Provide the [x, y] coordinate of the cell's center where the given text is located.  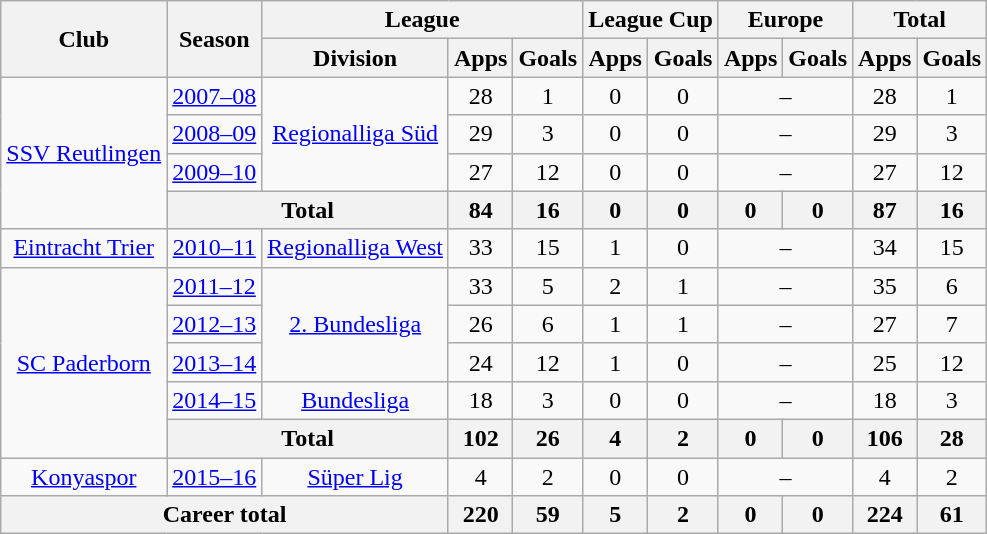
SSV Reutlingen [84, 153]
59 [548, 515]
Bundesliga [356, 400]
35 [885, 286]
25 [885, 362]
2013–14 [214, 362]
106 [885, 438]
Eintracht Trier [84, 248]
Season [214, 39]
Europe [785, 20]
24 [480, 362]
Konyaspor [84, 477]
2008–09 [214, 134]
Regionalliga West [356, 248]
2014–15 [214, 400]
224 [885, 515]
87 [885, 210]
84 [480, 210]
34 [885, 248]
7 [952, 324]
102 [480, 438]
2011–12 [214, 286]
61 [952, 515]
League Cup [651, 20]
220 [480, 515]
2009–10 [214, 172]
2015–16 [214, 477]
Regionalliga Süd [356, 134]
2. Bundesliga [356, 324]
Career total [225, 515]
2007–08 [214, 96]
Club [84, 39]
Süper Lig [356, 477]
SC Paderborn [84, 362]
League [422, 20]
2012–13 [214, 324]
2010–11 [214, 248]
Division [356, 58]
